For the text-containing cell, return its midpoint in (X, Y) coordinate format. 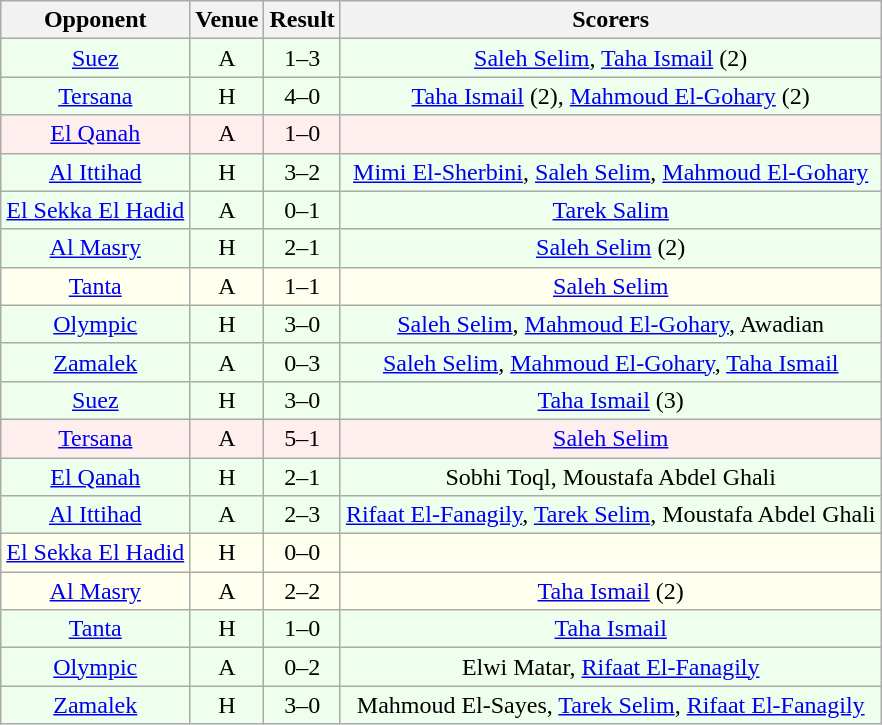
Saleh Selim, Mahmoud El-Gohary, Taha Ismail (610, 362)
Mahmoud El-Sayes, Tarek Selim, Rifaat El-Fanagily (610, 705)
Taha Ismail (2), Mahmoud El-Gohary (2) (610, 96)
Mimi El-Sherbini, Saleh Selim, Mahmoud El-Gohary (610, 172)
Venue (227, 20)
Sobhi Toql, Moustafa Abdel Ghali (610, 477)
0–1 (302, 210)
Saleh Selim (2) (610, 248)
Saleh Selim, Mahmoud El-Gohary, Awadian (610, 324)
1–1 (302, 286)
0–0 (302, 553)
2–2 (302, 591)
Result (302, 20)
3–2 (302, 172)
5–1 (302, 438)
Elwi Matar, Rifaat El-Fanagily (610, 667)
Taha Ismail (2) (610, 591)
4–0 (302, 96)
Opponent (96, 20)
0–2 (302, 667)
Saleh Selim, Taha Ismail (2) (610, 58)
Rifaat El-Fanagily, Tarek Selim, Moustafa Abdel Ghali (610, 515)
Scorers (610, 20)
2–3 (302, 515)
Taha Ismail (610, 629)
Tarek Salim (610, 210)
0–3 (302, 362)
Taha Ismail (3) (610, 400)
1–3 (302, 58)
